Find where the given text appears and provide that cell's center as (X, Y) coordinate. 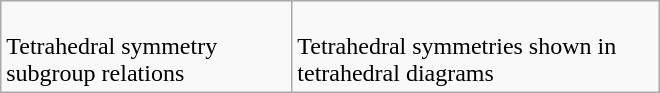
Tetrahedral symmetries shown in tetrahedral diagrams (476, 47)
Tetrahedral symmetry subgroup relations (146, 47)
